Scan for the cell matching the given text and deliver its (x, y) coordinate at center. 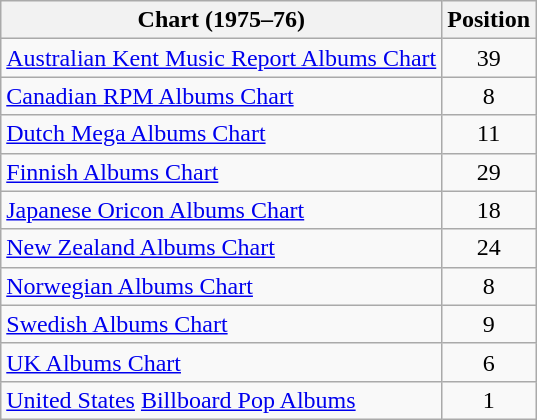
UK Albums Chart (222, 362)
18 (489, 210)
New Zealand Albums Chart (222, 248)
Finnish Albums Chart (222, 172)
Chart (1975–76) (222, 20)
1 (489, 400)
24 (489, 248)
Australian Kent Music Report Albums Chart (222, 58)
6 (489, 362)
United States Billboard Pop Albums (222, 400)
Dutch Mega Albums Chart (222, 134)
11 (489, 134)
9 (489, 324)
Norwegian Albums Chart (222, 286)
Japanese Oricon Albums Chart (222, 210)
Swedish Albums Chart (222, 324)
29 (489, 172)
Position (489, 20)
Canadian RPM Albums Chart (222, 96)
39 (489, 58)
